Output the [X, Y] coordinate of the center of the cell containing the given text.  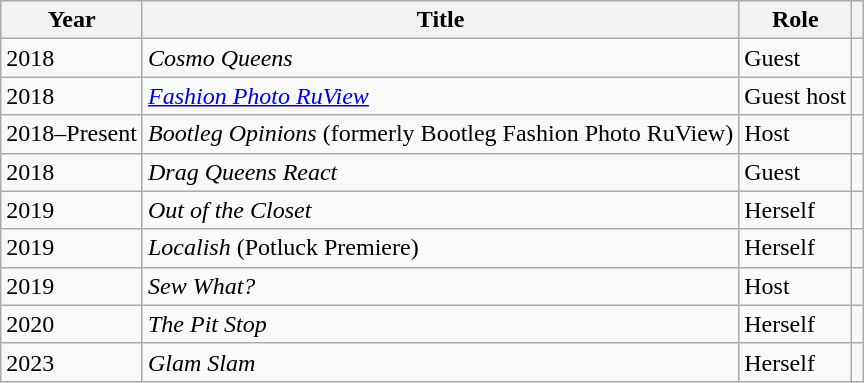
Glam Slam [440, 362]
Guest host [796, 96]
Fashion Photo RuView [440, 96]
Bootleg Opinions (formerly Bootleg Fashion Photo RuView) [440, 134]
Role [796, 20]
Cosmo Queens [440, 58]
The Pit Stop [440, 324]
2023 [72, 362]
2020 [72, 324]
Localish (Potluck Premiere) [440, 248]
Year [72, 20]
2018–Present [72, 134]
Title [440, 20]
Drag Queens React [440, 172]
Sew What? [440, 286]
Out of the Closet [440, 210]
